Return (X, Y) of the center of cell containing provided text 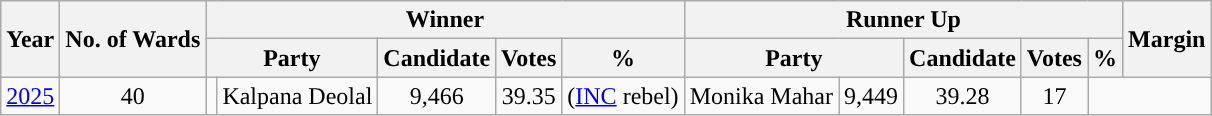
39.35 (529, 96)
Monika Mahar (761, 96)
No. of Wards (133, 39)
2025 (30, 96)
Winner (445, 20)
9,466 (437, 96)
Year (30, 39)
9,449 (870, 96)
Kalpana Deolal (298, 96)
17 (1054, 96)
(INC rebel) (623, 96)
39.28 (963, 96)
Margin (1167, 39)
40 (133, 96)
Runner Up (903, 20)
